From the cell containing the given text, extract its center point as [X, Y] coordinate. 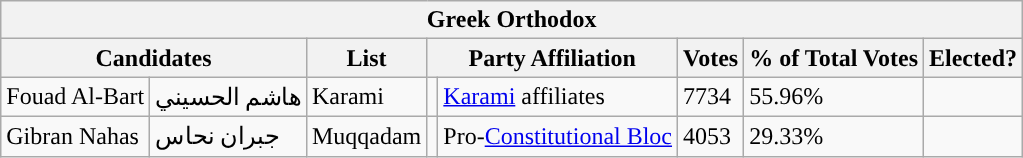
Karami [366, 97]
7734 [711, 97]
29.33% [834, 136]
Fouad Al-Bart [76, 97]
Greek Orthodox [512, 20]
جبران نحاس [228, 136]
Gibran Nahas [76, 136]
4053 [711, 136]
Elected? [974, 58]
List [366, 58]
55.96% [834, 97]
هاشم الحسيني [228, 97]
% of Total Votes [834, 58]
Muqqadam [366, 136]
Karami affiliates [558, 97]
Candidates [154, 58]
Pro-Constitutional Bloc [558, 136]
Votes [711, 58]
Party Affiliation [552, 58]
